Search for the cell housing the specified text and yield its (X, Y) center coordinate. 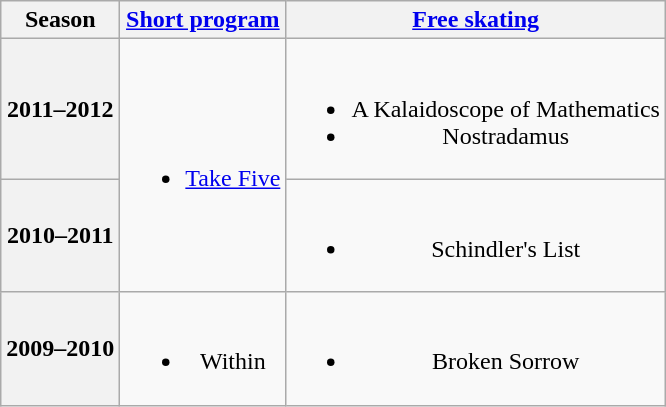
Season (60, 20)
Broken Sorrow (476, 348)
Schindler's List (476, 236)
Short program (203, 20)
2009–2010 (60, 348)
2011–2012 (60, 109)
Free skating (476, 20)
2010–2011 (60, 236)
A Kalaidoscope of Mathematics Nostradamus (476, 109)
Within (203, 348)
Take Five (203, 166)
